Detect which cell encompasses the target text, then output its [X, Y] center coordinate. 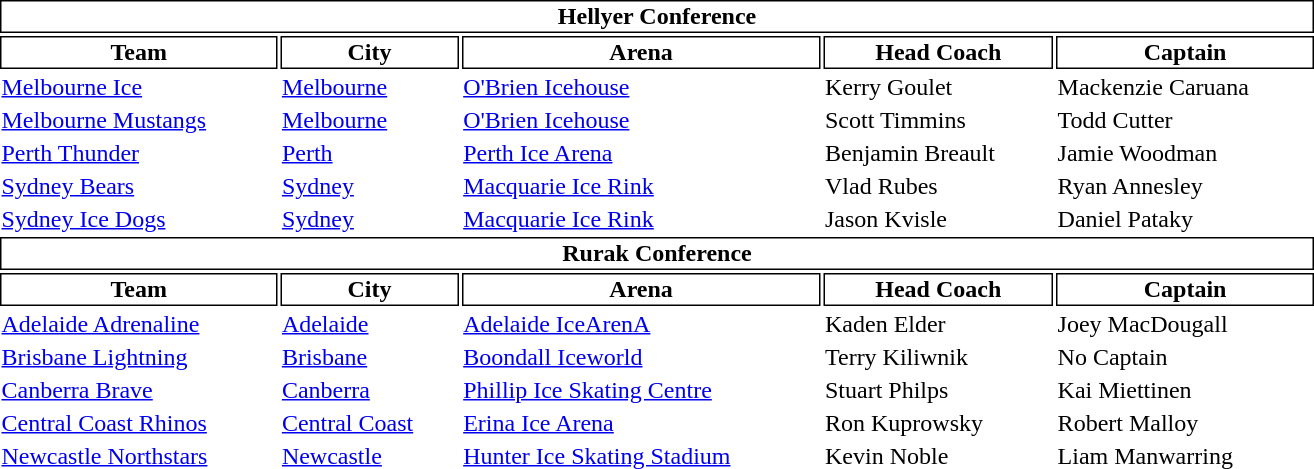
Ryan Annesley [1185, 186]
Perth Ice Arena [642, 153]
Melbourne Ice [138, 87]
Jamie Woodman [1185, 153]
Kai Miettinen [1185, 390]
Robert Malloy [1185, 423]
Boondall Iceworld [642, 357]
Vlad Rubes [939, 186]
Mackenzie Caruana [1185, 87]
Rurak Conference [657, 254]
Sydney Bears [138, 186]
Adelaide IceArenA [642, 324]
Central Coast Rhinos [138, 423]
Hellyer Conference [657, 16]
Brisbane Lightning [138, 357]
Jason Kvisle [939, 219]
Kaden Elder [939, 324]
Terry Kiliwnik [939, 357]
Melbourne Mustangs [138, 120]
Perth [369, 153]
Erina Ice Arena [642, 423]
Sydney Ice Dogs [138, 219]
Kerry Goulet [939, 87]
No Captain [1185, 357]
Adelaide Adrenaline [138, 324]
Canberra Brave [138, 390]
Brisbane [369, 357]
Stuart Philps [939, 390]
Todd Cutter [1185, 120]
Benjamin Breault [939, 153]
Adelaide [369, 324]
Ron Kuprowsky [939, 423]
Canberra [369, 390]
Daniel Pataky [1185, 219]
Phillip Ice Skating Centre [642, 390]
Joey MacDougall [1185, 324]
Central Coast [369, 423]
Perth Thunder [138, 153]
Scott Timmins [939, 120]
